Find where the given text appears and provide that cell's center as (X, Y) coordinate. 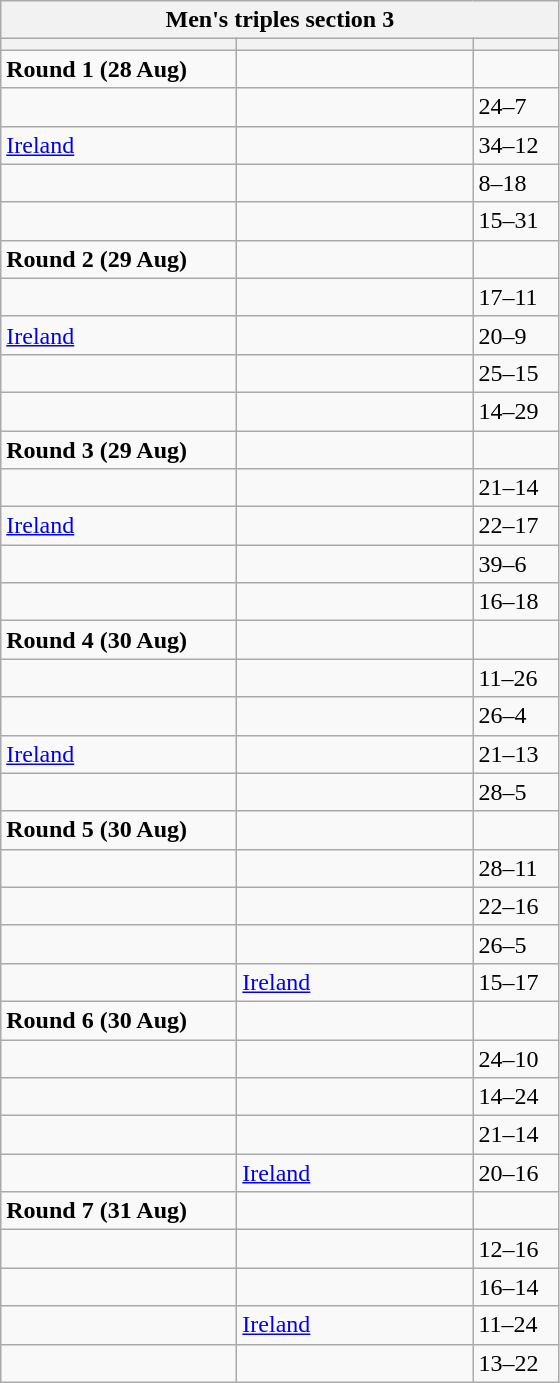
28–11 (516, 868)
12–16 (516, 1249)
16–18 (516, 602)
11–26 (516, 678)
20–9 (516, 335)
22–16 (516, 906)
8–18 (516, 183)
11–24 (516, 1325)
13–22 (516, 1363)
20–16 (516, 1173)
Round 7 (31 Aug) (119, 1211)
Round 3 (29 Aug) (119, 449)
Round 1 (28 Aug) (119, 69)
Round 2 (29 Aug) (119, 259)
26–4 (516, 716)
15–17 (516, 982)
22–17 (516, 526)
24–7 (516, 107)
16–14 (516, 1287)
Round 6 (30 Aug) (119, 1020)
25–15 (516, 373)
26–5 (516, 944)
17–11 (516, 297)
14–24 (516, 1097)
14–29 (516, 411)
28–5 (516, 792)
Men's triples section 3 (280, 20)
Round 5 (30 Aug) (119, 830)
24–10 (516, 1059)
34–12 (516, 145)
Round 4 (30 Aug) (119, 640)
15–31 (516, 221)
21–13 (516, 754)
39–6 (516, 564)
